From the cell containing the given text, extract its center point as [x, y] coordinate. 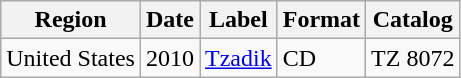
Format [321, 20]
Catalog [413, 20]
United States [71, 58]
Label [239, 20]
CD [321, 58]
Date [170, 20]
Region [71, 20]
TZ 8072 [413, 58]
2010 [170, 58]
Tzadik [239, 58]
